Return (X, Y) of the center of cell containing provided text 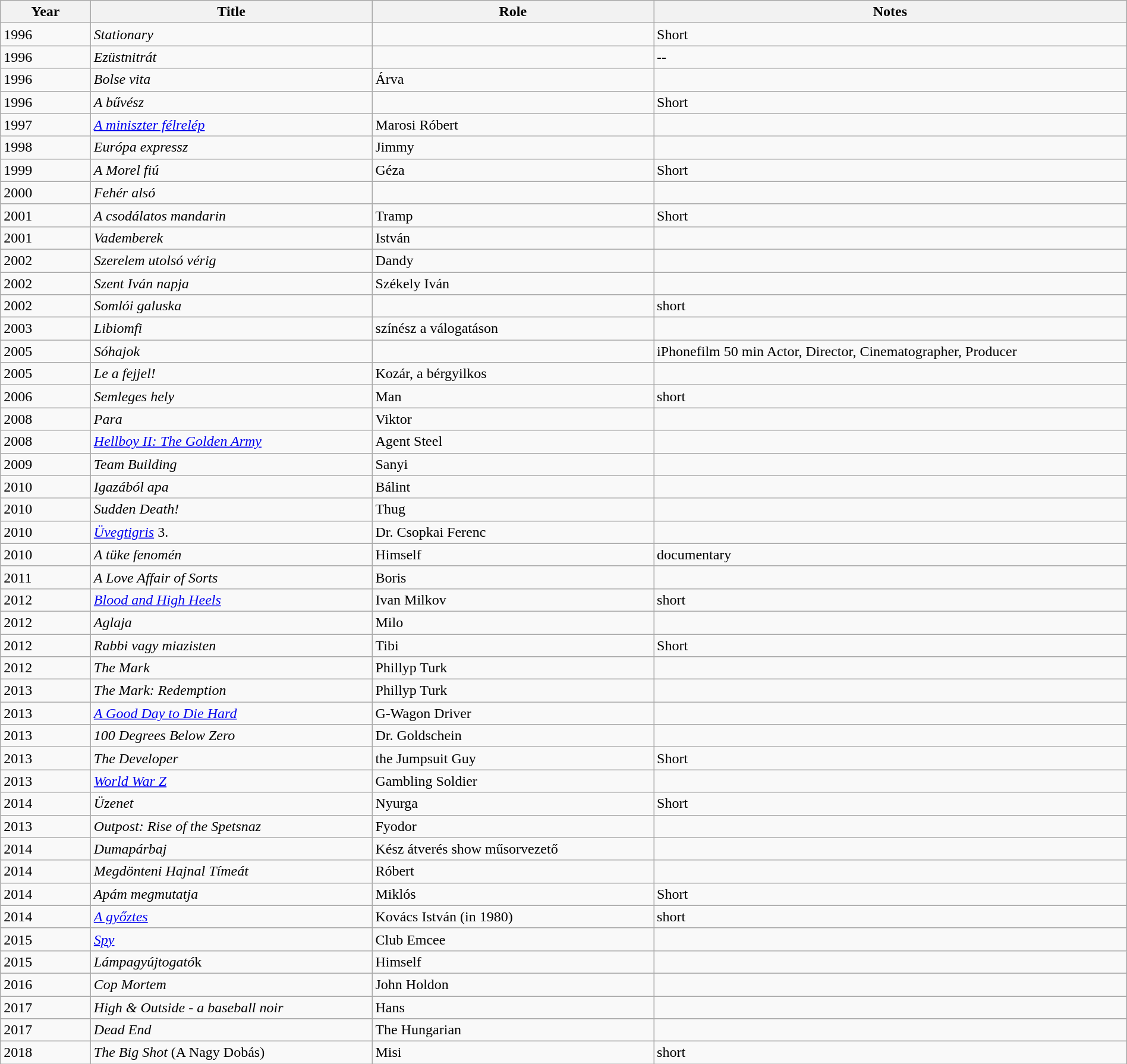
John Holdon (513, 984)
Le a fejjel! (231, 374)
Hans (513, 1008)
Aglaja (231, 622)
Bolse vita (231, 80)
A győztes (231, 917)
Európa expressz (231, 147)
100 Degrees Below Zero (231, 736)
The Hungarian (513, 1030)
A csodálatos mandarin (231, 215)
Tibi (513, 645)
Árva (513, 80)
Nyurga (513, 804)
The Mark: Redemption (231, 691)
Dr. Csopkai Ferenc (513, 532)
G-Wagon Driver (513, 713)
Viktor (513, 419)
Kozár, a bérgyilkos (513, 374)
Róbert (513, 871)
Libiomfi (231, 329)
Miklós (513, 894)
the Jumpsuit Guy (513, 758)
Outpost: Rise of the Spetsnaz (231, 826)
A Love Affair of Sorts (231, 577)
Sanyi (513, 464)
Somlói galuska (231, 306)
Üzenet (231, 804)
Szent Iván napja (231, 284)
Üvegtigris 3. (231, 532)
A miniszter félrelép (231, 125)
Boris (513, 577)
Club Emcee (513, 939)
Man (513, 396)
Cop Mortem (231, 984)
Dandy (513, 260)
Kovács István (in 1980) (513, 917)
2011 (46, 577)
Sóhajok (231, 351)
A Morel fiú (231, 170)
Para (231, 419)
Ezüstnitrát (231, 57)
2009 (46, 464)
Rabbi vagy miazisten (231, 645)
Gambling Soldier (513, 781)
Dumapárbaj (231, 849)
A tüke fenomén (231, 555)
A Good Day to Die Hard (231, 713)
Spy (231, 939)
A bűvész (231, 102)
Lámpagyújtogatók (231, 962)
Tramp (513, 215)
Blood and High Heels (231, 600)
iPhonefilm 50 min Actor, Director, Cinematographer, Producer (890, 351)
Igazából apa (231, 487)
színész a válogatáson (513, 329)
Agent Steel (513, 442)
2006 (46, 396)
Thug (513, 509)
Fyodor (513, 826)
Székely Iván (513, 284)
István (513, 238)
Bálint (513, 487)
Team Building (231, 464)
The Mark (231, 668)
The Big Shot (A Nagy Dobás) (231, 1053)
Marosi Róbert (513, 125)
Dr. Goldschein (513, 736)
Dead End (231, 1030)
2018 (46, 1053)
2000 (46, 193)
High & Outside - a baseball noir (231, 1008)
Stationary (231, 34)
Semleges hely (231, 396)
documentary (890, 555)
World War Z (231, 781)
Vademberek (231, 238)
Kész átverés show műsorvezető (513, 849)
Sudden Death! (231, 509)
The Developer (231, 758)
Fehér alsó (231, 193)
1999 (46, 170)
Milo (513, 622)
Szerelem utolsó vérig (231, 260)
1998 (46, 147)
2016 (46, 984)
Hellboy II: The Golden Army (231, 442)
Year (46, 12)
Apám megmutatja (231, 894)
Role (513, 12)
Misi (513, 1053)
1997 (46, 125)
-- (890, 57)
Géza (513, 170)
2003 (46, 329)
Notes (890, 12)
Megdönteni Hajnal Tímeát (231, 871)
Ivan Milkov (513, 600)
Title (231, 12)
Jimmy (513, 147)
